Search for the cell housing the specified text and yield its [X, Y] center coordinate. 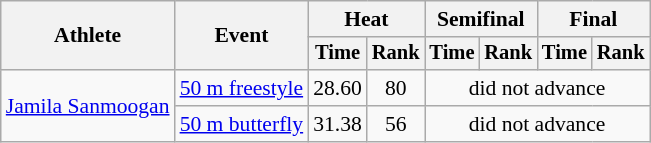
50 m freestyle [242, 88]
50 m butterfly [242, 124]
Heat [366, 19]
Athlete [88, 36]
31.38 [338, 124]
Final [593, 19]
56 [396, 124]
Semifinal [480, 19]
28.60 [338, 88]
Event [242, 36]
80 [396, 88]
Jamila Sanmoogan [88, 106]
